Find where the given text appears and provide that cell's center as [X, Y] coordinate. 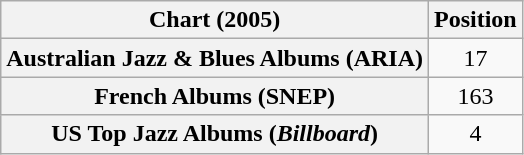
163 [476, 96]
4 [476, 134]
17 [476, 58]
French Albums (SNEP) [215, 96]
Australian Jazz & Blues Albums (ARIA) [215, 58]
US Top Jazz Albums (Billboard) [215, 134]
Chart (2005) [215, 20]
Position [476, 20]
